Detect which cell encompasses the target text, then output its (x, y) center coordinate. 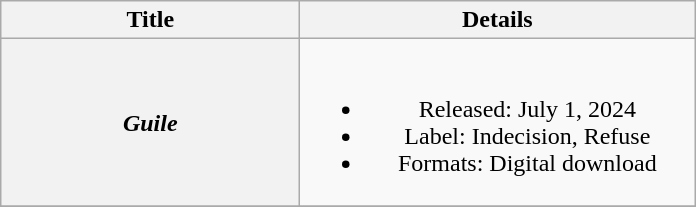
Details (498, 20)
Guile (150, 122)
Title (150, 20)
Released: July 1, 2024Label: Indecision, RefuseFormats: Digital download (498, 122)
